Capture the cell that displays the provided text and extract its (x, y) central coordinate. 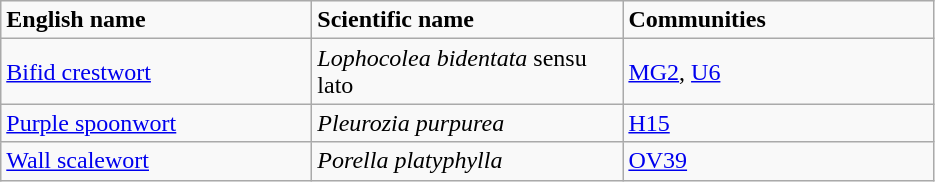
Wall scalewort (156, 161)
Communities (778, 20)
MG2, U6 (778, 72)
Porella platyphylla (468, 161)
Purple spoonwort (156, 123)
Lophocolea bidentata sensu lato (468, 72)
English name (156, 20)
H15 (778, 123)
Pleurozia purpurea (468, 123)
OV39 (778, 161)
Scientific name (468, 20)
Bifid crestwort (156, 72)
